For the text-containing cell, return its midpoint in [x, y] coordinate format. 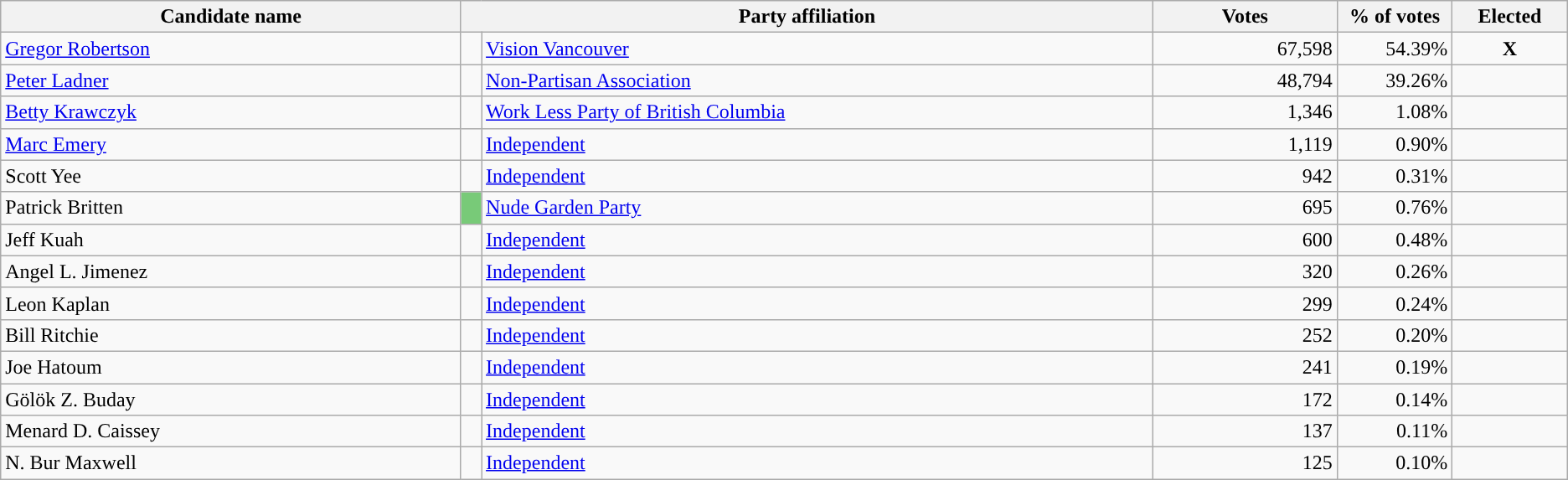
0.76% [1394, 208]
Joe Hatoum [231, 367]
39.26% [1394, 80]
Gregor Robertson [231, 49]
0.26% [1394, 271]
299 [1245, 303]
Patrick Britten [231, 208]
Leon Kaplan [231, 303]
67,598 [1245, 49]
600 [1245, 240]
0.20% [1394, 335]
Non-Partisan Association [818, 80]
48,794 [1245, 80]
0.48% [1394, 240]
Marc Emery [231, 144]
0.10% [1394, 463]
Gölök Z. Buday [231, 400]
Bill Ritchie [231, 335]
0.24% [1394, 303]
Betty Krawczyk [231, 112]
0.11% [1394, 431]
X [1510, 49]
695 [1245, 208]
Work Less Party of British Columbia [818, 112]
172 [1245, 400]
Angel L. Jimenez [231, 271]
252 [1245, 335]
125 [1245, 463]
241 [1245, 367]
0.14% [1394, 400]
Party affiliation [807, 17]
Scott Yee [231, 176]
1.08% [1394, 112]
N. Bur Maxwell [231, 463]
0.31% [1394, 176]
137 [1245, 431]
Peter Ladner [231, 80]
54.39% [1394, 49]
1,346 [1245, 112]
% of votes [1394, 17]
Menard D. Caissey [231, 431]
320 [1245, 271]
942 [1245, 176]
Votes [1245, 17]
Jeff Kuah [231, 240]
1,119 [1245, 144]
0.19% [1394, 367]
Vision Vancouver [818, 49]
0.90% [1394, 144]
Candidate name [231, 17]
Nude Garden Party [818, 208]
Elected [1510, 17]
